Extract the [x, y] coordinate from the center of the cell holding the provided text.  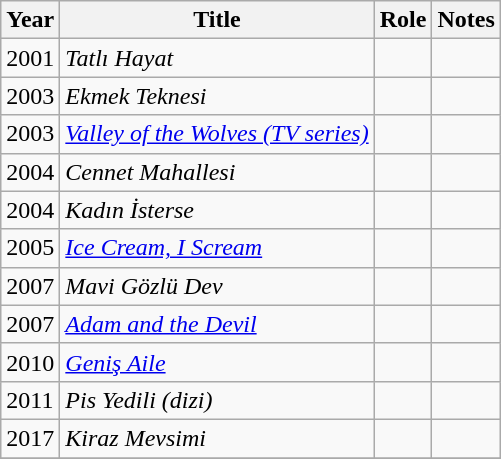
Pis Yedili (dizi) [217, 400]
Title [217, 20]
2001 [30, 58]
Kiraz Mevsimi [217, 438]
Geniş Aile [217, 362]
Mavi Gözlü Dev [217, 286]
2017 [30, 438]
Adam and the Devil [217, 324]
2010 [30, 362]
Ice Cream, I Scream [217, 248]
Tatlı Hayat [217, 58]
2011 [30, 400]
Year [30, 20]
Notes [466, 20]
Ekmek Teknesi [217, 96]
Valley of the Wolves (TV series) [217, 134]
Kadın İsterse [217, 210]
Role [403, 20]
2005 [30, 248]
Cennet Mahallesi [217, 172]
